Pinpoint the cell where the given text exists, returning its (x, y) midpoint coordinate. 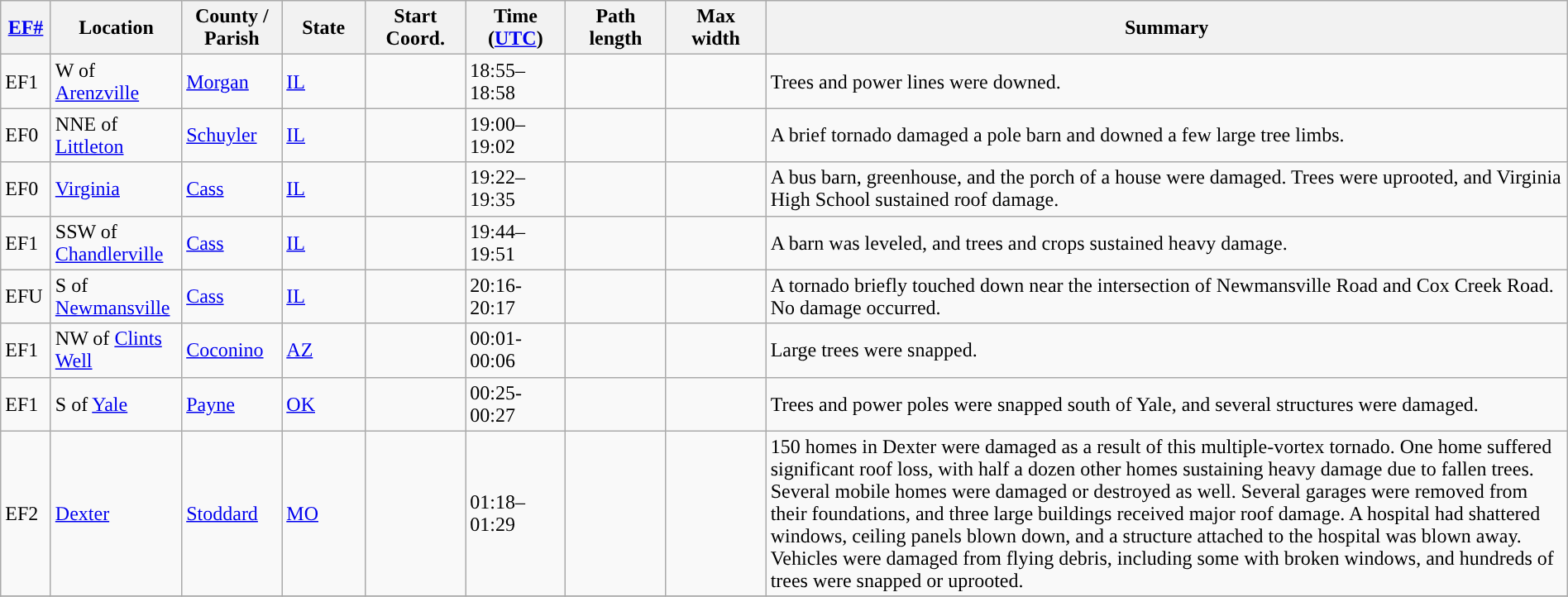
A bus barn, greenhouse, and the porch of a house were damaged. Trees were uprooted, and Virginia High School sustained roof damage. (1166, 189)
Trees and power poles were snapped south of Yale, and several structures were damaged. (1166, 404)
Large trees were snapped. (1166, 351)
01:18–01:29 (516, 513)
EF2 (26, 513)
S of Yale (116, 404)
18:55–18:58 (516, 81)
Dexter (116, 513)
20:16-20:17 (516, 296)
State (324, 28)
EFU (26, 296)
MO (324, 513)
NW of Clints Well (116, 351)
Virginia (116, 189)
Coconino (232, 351)
AZ (324, 351)
19:22–19:35 (516, 189)
Morgan (232, 81)
Max width (716, 28)
SSW of Chandlerville (116, 243)
Start Coord. (415, 28)
S of Newmansville (116, 296)
A tornado briefly touched down near the intersection of Newmansville Road and Cox Creek Road. No damage occurred. (1166, 296)
A barn was leveled, and trees and crops sustained heavy damage. (1166, 243)
00:01-00:06 (516, 351)
Summary (1166, 28)
19:00–19:02 (516, 136)
19:44–19:51 (516, 243)
Trees and power lines were downed. (1166, 81)
Time (UTC) (516, 28)
A brief tornado damaged a pole barn and downed a few large tree limbs. (1166, 136)
OK (324, 404)
EF# (26, 28)
Schuyler (232, 136)
Stoddard (232, 513)
NNE of Littleton (116, 136)
W of Arenzville (116, 81)
Payne (232, 404)
Location (116, 28)
County / Parish (232, 28)
Path length (615, 28)
00:25-00:27 (516, 404)
